For the text-containing cell, return its midpoint in [x, y] coordinate format. 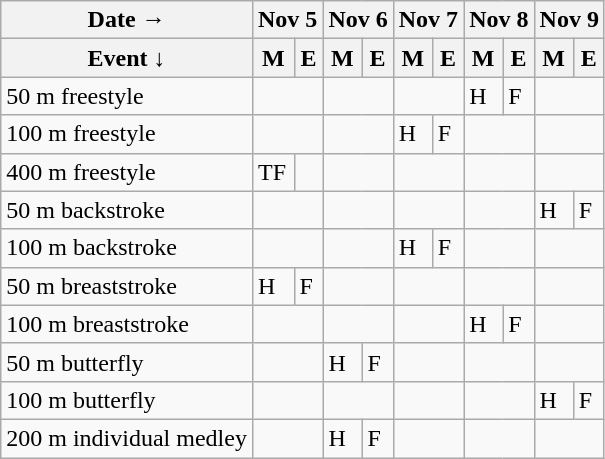
Nov 7 [428, 20]
Date → [127, 20]
100 m breaststroke [127, 324]
50 m breaststroke [127, 286]
50 m butterfly [127, 362]
Nov 8 [499, 20]
TF [273, 172]
100 m backstroke [127, 248]
Nov 6 [358, 20]
Nov 5 [287, 20]
50 m freestyle [127, 96]
Event ↓ [127, 58]
400 m freestyle [127, 172]
100 m butterfly [127, 400]
50 m backstroke [127, 210]
Nov 9 [569, 20]
200 m individual medley [127, 438]
100 m freestyle [127, 134]
